For the text-containing cell, return its midpoint in (X, Y) coordinate format. 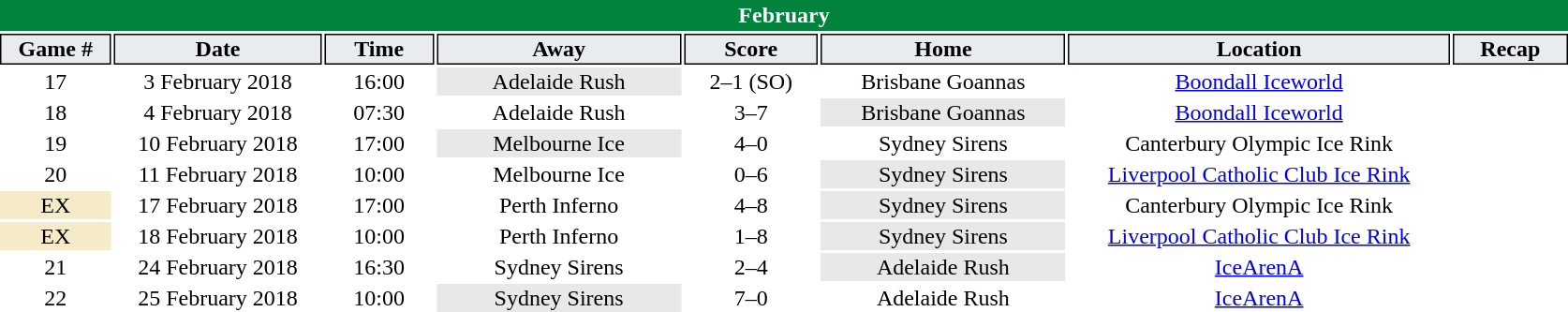
17 February 2018 (218, 205)
16:00 (379, 82)
17 (56, 82)
24 February 2018 (218, 267)
4–8 (751, 205)
11 February 2018 (218, 174)
16:30 (379, 267)
Away (559, 49)
Game # (56, 49)
18 February 2018 (218, 236)
18 (56, 112)
Date (218, 49)
Recap (1510, 49)
2–1 (SO) (751, 82)
Score (751, 49)
21 (56, 267)
7–0 (751, 298)
20 (56, 174)
4–0 (751, 143)
Location (1259, 49)
Home (943, 49)
1–8 (751, 236)
February (784, 15)
4 February 2018 (218, 112)
Time (379, 49)
19 (56, 143)
22 (56, 298)
3–7 (751, 112)
3 February 2018 (218, 82)
10 February 2018 (218, 143)
07:30 (379, 112)
0–6 (751, 174)
25 February 2018 (218, 298)
2–4 (751, 267)
